Output the (X, Y) coordinate of the center of the cell containing the given text.  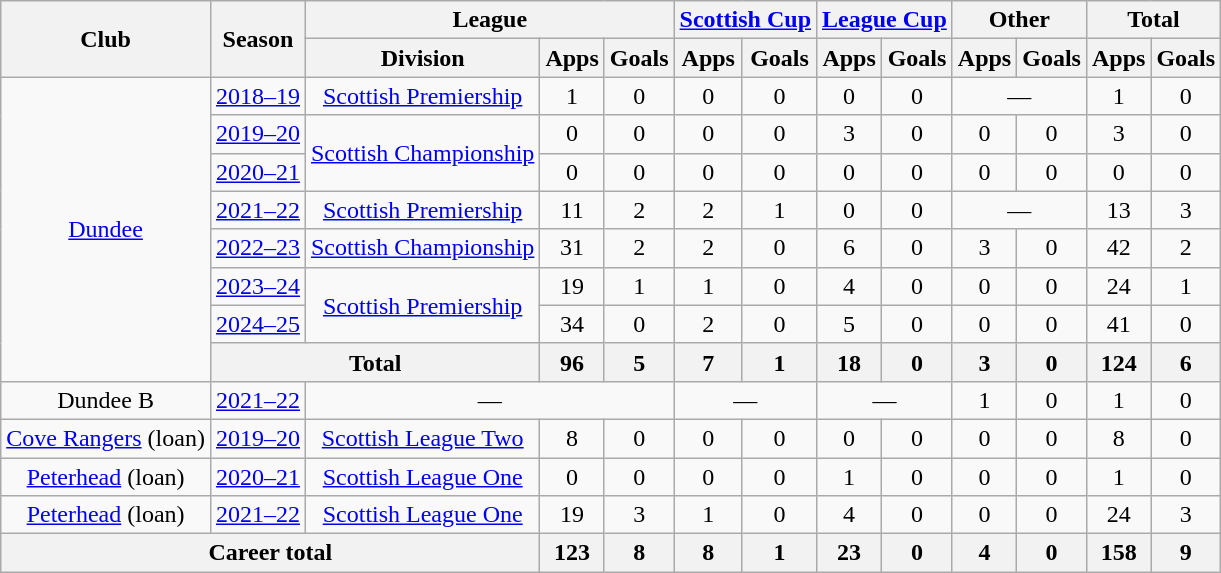
13 (1118, 210)
11 (572, 210)
18 (850, 362)
124 (1118, 362)
158 (1118, 553)
2018–19 (258, 96)
Dundee (106, 229)
41 (1118, 324)
9 (1186, 553)
2022–23 (258, 248)
23 (850, 553)
7 (708, 362)
Other (1019, 20)
League Cup (885, 20)
31 (572, 248)
42 (1118, 248)
Scottish Cup (745, 20)
2024–25 (258, 324)
Dundee B (106, 400)
34 (572, 324)
96 (572, 362)
Career total (270, 553)
Season (258, 39)
2023–24 (258, 286)
Cove Rangers (loan) (106, 438)
123 (572, 553)
Division (422, 58)
Scottish League Two (422, 438)
League (490, 20)
Club (106, 39)
